From the cell containing the given text, extract its center point as (x, y) coordinate. 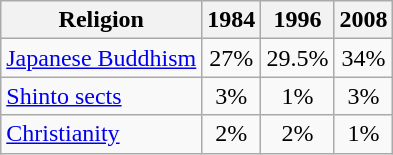
Christianity (102, 134)
Japanese Buddhism (102, 58)
1996 (298, 20)
2008 (364, 20)
34% (364, 58)
29.5% (298, 58)
Religion (102, 20)
27% (232, 58)
1984 (232, 20)
Shinto sects (102, 96)
